Pinpoint the cell where the given text exists, returning its [X, Y] midpoint coordinate. 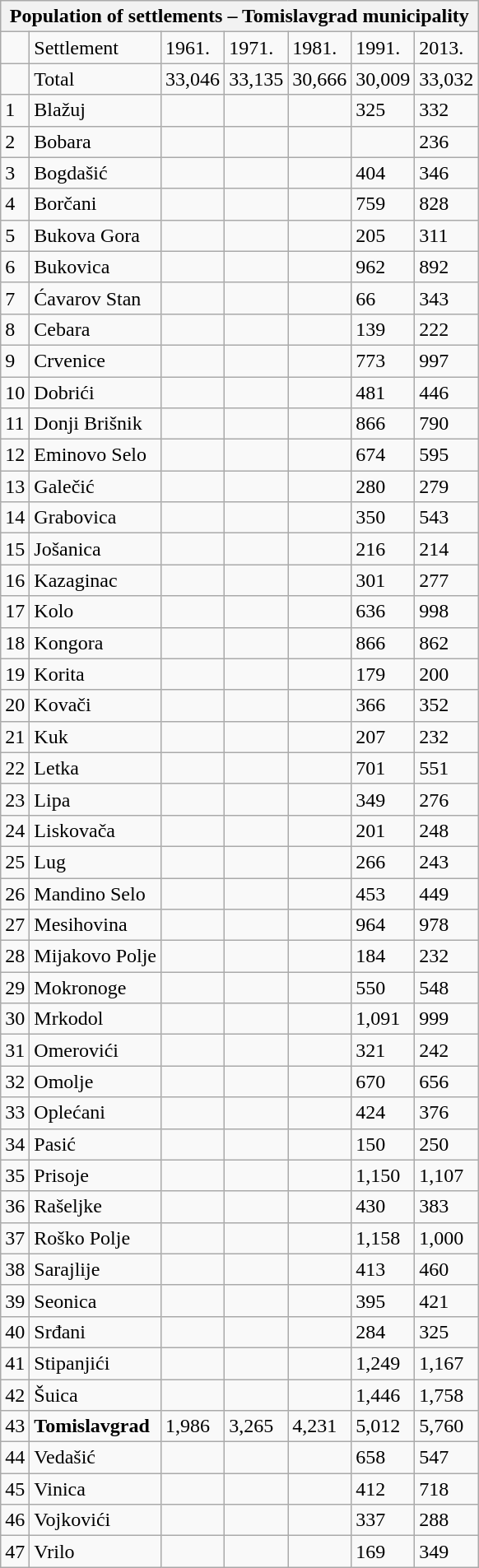
169 [384, 1552]
205 [384, 235]
543 [446, 518]
1,158 [384, 1238]
200 [446, 674]
395 [384, 1300]
40 [15, 1332]
5,012 [384, 1426]
19 [15, 674]
Roško Polje [95, 1238]
759 [384, 204]
1,091 [384, 1019]
16 [15, 580]
33,046 [193, 79]
962 [384, 267]
Pasić [95, 1144]
Settlement [95, 48]
27 [15, 925]
Liskovača [95, 831]
1991. [384, 48]
595 [446, 455]
892 [446, 267]
150 [384, 1144]
Omolje [95, 1082]
998 [446, 612]
276 [446, 799]
1961. [193, 48]
547 [446, 1458]
44 [15, 1458]
Donji Brišnik [95, 424]
424 [384, 1113]
280 [384, 486]
404 [384, 173]
421 [446, 1300]
828 [446, 204]
Crvenice [95, 361]
Stipanjići [95, 1363]
184 [384, 956]
1,107 [446, 1175]
Vrilo [95, 1552]
430 [384, 1207]
Bobara [95, 142]
Mesihovina [95, 925]
Cebara [95, 329]
964 [384, 925]
46 [15, 1520]
277 [446, 580]
4,231 [319, 1426]
38 [15, 1269]
332 [446, 110]
321 [384, 1050]
43 [15, 1426]
201 [384, 831]
453 [384, 893]
481 [384, 393]
Omerovići [95, 1050]
5 [15, 235]
3,265 [257, 1426]
Kazaginac [95, 580]
24 [15, 831]
Borčani [95, 204]
636 [384, 612]
Korita [95, 674]
30,666 [319, 79]
Galečić [95, 486]
28 [15, 956]
343 [446, 298]
179 [384, 674]
1,986 [193, 1426]
718 [446, 1489]
1981. [319, 48]
999 [446, 1019]
30,009 [384, 79]
45 [15, 1489]
Ćavarov Stan [95, 298]
13 [15, 486]
17 [15, 612]
33 [15, 1113]
1 [15, 110]
352 [446, 705]
12 [15, 455]
Kuk [95, 737]
22 [15, 768]
15 [15, 549]
Seonica [95, 1300]
266 [384, 862]
Jošanica [95, 549]
366 [384, 705]
Total [95, 79]
Mrkodol [95, 1019]
9 [15, 361]
18 [15, 643]
29 [15, 988]
790 [446, 424]
8 [15, 329]
1,249 [384, 1363]
37 [15, 1238]
Mandino Selo [95, 893]
383 [446, 1207]
1,000 [446, 1238]
11 [15, 424]
550 [384, 988]
2 [15, 142]
139 [384, 329]
Sarajlije [95, 1269]
Bukova Gora [95, 235]
25 [15, 862]
66 [384, 298]
Kovači [95, 705]
10 [15, 393]
34 [15, 1144]
14 [15, 518]
Prisoje [95, 1175]
207 [384, 737]
Mokronoge [95, 988]
670 [384, 1082]
Vedašić [95, 1458]
376 [446, 1113]
Bogdašić [95, 173]
23 [15, 799]
248 [446, 831]
Eminovo Selo [95, 455]
35 [15, 1175]
997 [446, 361]
Population of settlements – Tomislavgrad municipality [239, 16]
337 [384, 1520]
39 [15, 1300]
Mijakovo Polje [95, 956]
21 [15, 737]
862 [446, 643]
32 [15, 1082]
656 [446, 1082]
236 [446, 142]
551 [446, 768]
446 [446, 393]
30 [15, 1019]
773 [384, 361]
20 [15, 705]
350 [384, 518]
243 [446, 862]
2013. [446, 48]
Oplećani [95, 1113]
Srđani [95, 1332]
Lipa [95, 799]
Bukovica [95, 267]
413 [384, 1269]
214 [446, 549]
1,758 [446, 1395]
1,446 [384, 1395]
1,167 [446, 1363]
279 [446, 486]
674 [384, 455]
42 [15, 1395]
Dobrići [95, 393]
412 [384, 1489]
Blažuj [95, 110]
36 [15, 1207]
41 [15, 1363]
33,135 [257, 79]
3 [15, 173]
978 [446, 925]
Vinica [95, 1489]
Tomislavgrad [95, 1426]
242 [446, 1050]
301 [384, 580]
284 [384, 1332]
Grabovica [95, 518]
Šuica [95, 1395]
658 [384, 1458]
Lug [95, 862]
460 [446, 1269]
449 [446, 893]
Letka [95, 768]
Kongora [95, 643]
Kolo [95, 612]
Rašeljke [95, 1207]
47 [15, 1552]
701 [384, 768]
33,032 [446, 79]
288 [446, 1520]
222 [446, 329]
5,760 [446, 1426]
Vojkovići [95, 1520]
1971. [257, 48]
4 [15, 204]
548 [446, 988]
216 [384, 549]
1,150 [384, 1175]
346 [446, 173]
311 [446, 235]
250 [446, 1144]
31 [15, 1050]
6 [15, 267]
7 [15, 298]
26 [15, 893]
